Output the [x, y] coordinate of the center of the cell containing the given text.  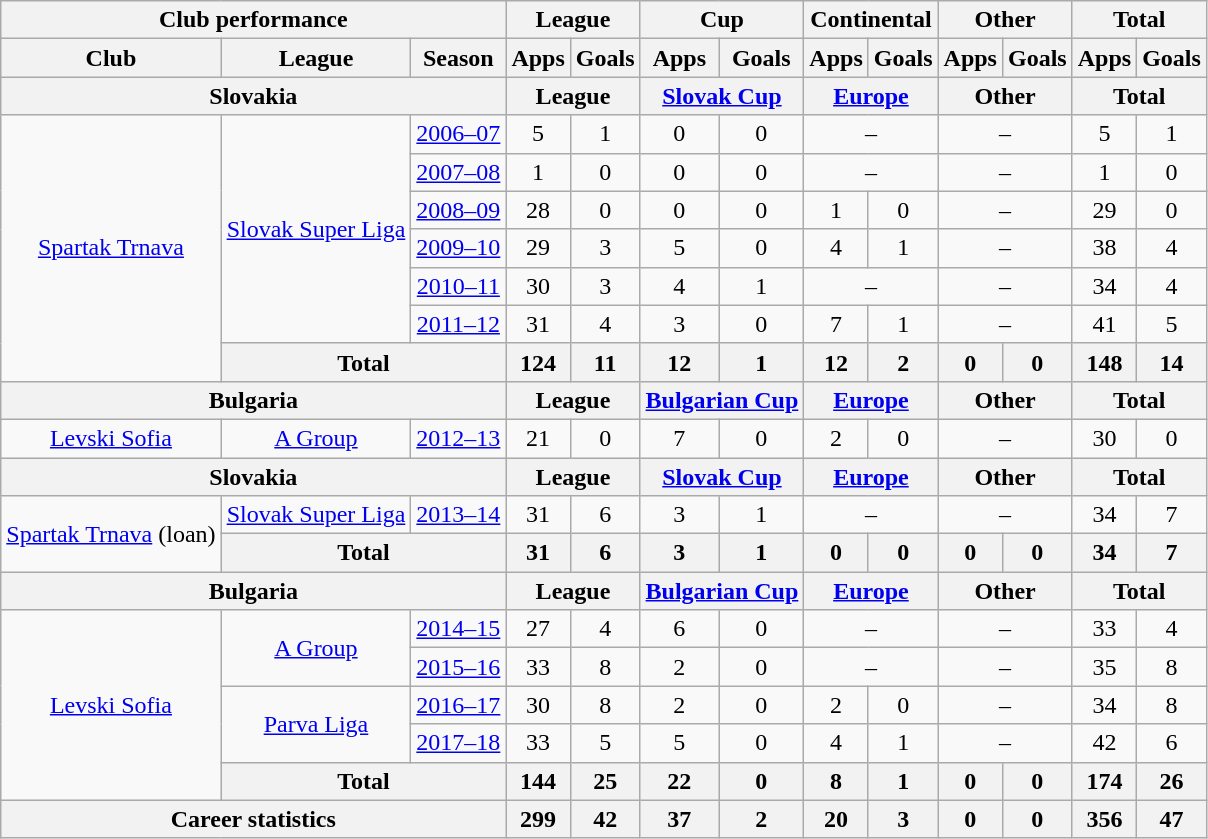
47 [1172, 819]
Career statistics [254, 819]
2013–14 [458, 515]
37 [680, 819]
21 [538, 438]
2015–16 [458, 667]
Spartak Trnava (loan) [111, 534]
Parva Liga [316, 724]
124 [538, 362]
Club [111, 58]
2007–08 [458, 172]
28 [538, 210]
2012–13 [458, 438]
2014–15 [458, 629]
Season [458, 58]
356 [1104, 819]
2011–12 [458, 324]
2008–09 [458, 210]
Cup [722, 20]
2017–18 [458, 743]
25 [605, 781]
11 [605, 362]
27 [538, 629]
Club performance [254, 20]
2009–10 [458, 248]
174 [1104, 781]
35 [1104, 667]
Continental [871, 20]
2010–11 [458, 286]
148 [1104, 362]
38 [1104, 248]
Spartak Trnava [111, 248]
144 [538, 781]
26 [1172, 781]
2006–07 [458, 134]
20 [836, 819]
41 [1104, 324]
14 [1172, 362]
299 [538, 819]
22 [680, 781]
2016–17 [458, 705]
